Capture the cell that displays the provided text and extract its [x, y] central coordinate. 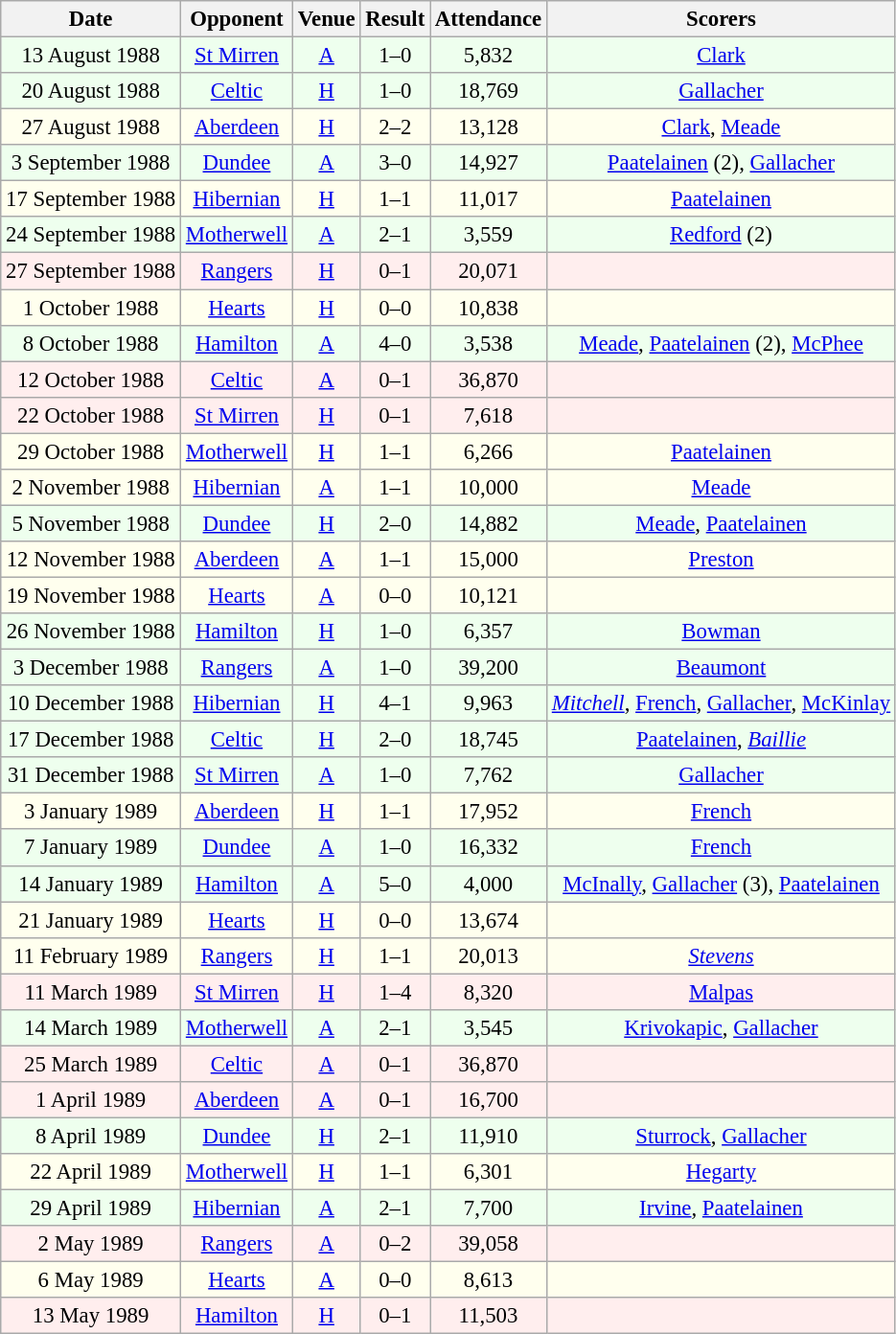
4–1 [395, 703]
11,503 [489, 1316]
Irvine, Paatelainen [721, 1208]
8 October 1988 [91, 343]
Krivokapic, Gallacher [721, 1028]
1 April 1989 [91, 1100]
14 March 1989 [91, 1028]
4–0 [395, 343]
Sturrock, Gallacher [721, 1136]
3–0 [395, 163]
14,882 [489, 523]
13 August 1988 [91, 56]
19 November 1988 [91, 595]
11 March 1989 [91, 992]
16,332 [489, 848]
14 January 1989 [91, 884]
10,838 [489, 308]
Date [91, 19]
26 November 1988 [91, 632]
Stevens [721, 955]
Paatelainen (2), Gallacher [721, 163]
20 August 1988 [91, 91]
Hegarty [721, 1172]
7 January 1989 [91, 848]
Clark [721, 56]
Meade [721, 488]
13,674 [489, 920]
Venue [326, 19]
6,266 [489, 451]
9,963 [489, 703]
Scorers [721, 19]
3,559 [489, 235]
25 March 1989 [91, 1064]
Meade, Paatelainen (2), McPhee [721, 343]
Opponent [238, 19]
5 November 1988 [91, 523]
11 February 1989 [91, 955]
3,538 [489, 343]
18,769 [489, 91]
39,058 [489, 1244]
17 December 1988 [91, 740]
1 October 1988 [91, 308]
Redford (2) [721, 235]
22 October 1988 [91, 415]
14,927 [489, 163]
3 January 1989 [91, 812]
8 April 1989 [91, 1136]
Result [395, 19]
7,762 [489, 775]
16,700 [489, 1100]
1–4 [395, 992]
18,745 [489, 740]
Preston [721, 560]
Clark, Meade [721, 127]
21 January 1989 [91, 920]
3 September 1988 [91, 163]
10 December 1988 [91, 703]
8,320 [489, 992]
22 April 1989 [91, 1172]
7,700 [489, 1208]
27 August 1988 [91, 127]
McInally, Gallacher (3), Paatelainen [721, 884]
3 December 1988 [91, 668]
Mitchell, French, Gallacher, McKinlay [721, 703]
10,000 [489, 488]
39,200 [489, 668]
24 September 1988 [91, 235]
11,910 [489, 1136]
6,301 [489, 1172]
12 November 1988 [91, 560]
3,545 [489, 1028]
Meade, Paatelainen [721, 523]
27 September 1988 [91, 271]
17 September 1988 [91, 199]
2–2 [395, 127]
2 May 1989 [91, 1244]
11,017 [489, 199]
7,618 [489, 415]
5,832 [489, 56]
12 October 1988 [91, 379]
29 October 1988 [91, 451]
29 April 1989 [91, 1208]
8,613 [489, 1280]
13,128 [489, 127]
10,121 [489, 595]
0–2 [395, 1244]
13 May 1989 [91, 1316]
5–0 [395, 884]
17,952 [489, 812]
6,357 [489, 632]
31 December 1988 [91, 775]
Paatelainen, Baillie [721, 740]
20,013 [489, 955]
Malpas [721, 992]
15,000 [489, 560]
Attendance [489, 19]
4,000 [489, 884]
6 May 1989 [91, 1280]
Bowman [721, 632]
2 November 1988 [91, 488]
20,071 [489, 271]
Beaumont [721, 668]
